Detect which cell encompasses the target text, then output its [x, y] center coordinate. 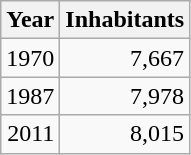
7,667 [125, 58]
8,015 [125, 134]
7,978 [125, 96]
2011 [30, 134]
1970 [30, 58]
Inhabitants [125, 20]
Year [30, 20]
1987 [30, 96]
